Return the [x, y] coordinate for the center point of the cell that contains the specified text.  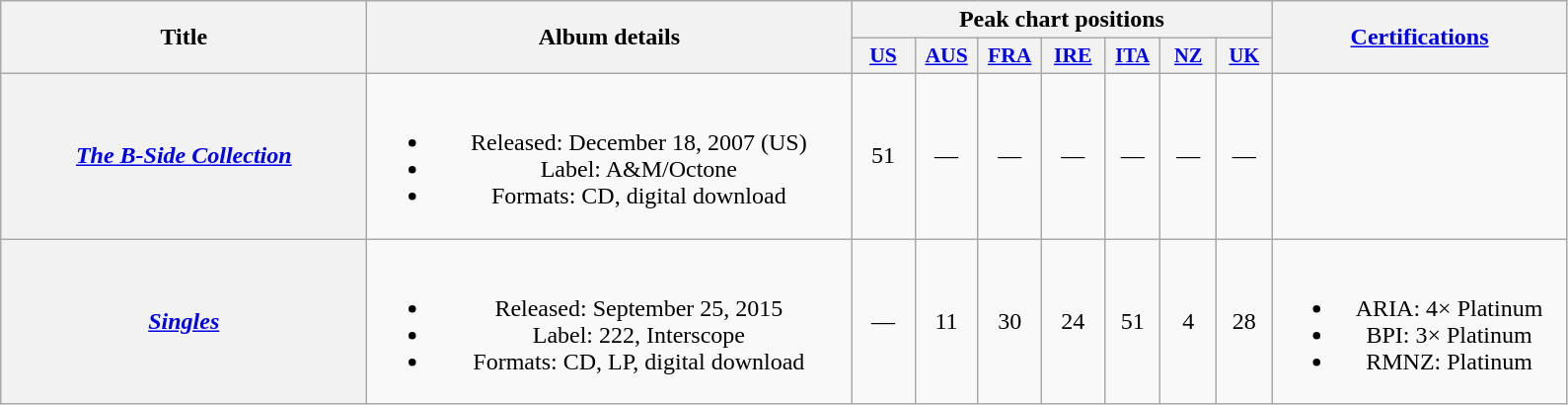
ITA [1133, 56]
Singles [184, 322]
FRA [1009, 56]
The B-Side Collection [184, 156]
Peak chart positions [1062, 20]
UK [1243, 56]
30 [1009, 322]
NZ [1188, 56]
Certifications [1419, 38]
Released: December 18, 2007 (US)Label: A&M/OctoneFormats: CD, digital download [610, 156]
ARIA: 4× PlatinumBPI: 3× PlatinumRMNZ: Platinum [1419, 322]
Title [184, 38]
Album details [610, 38]
28 [1243, 322]
24 [1073, 322]
4 [1188, 322]
11 [946, 322]
US [883, 56]
Released: September 25, 2015Label: 222, InterscopeFormats: CD, LP, digital download [610, 322]
AUS [946, 56]
IRE [1073, 56]
